Locate the cell with the specified text and output its (X, Y) center coordinate. 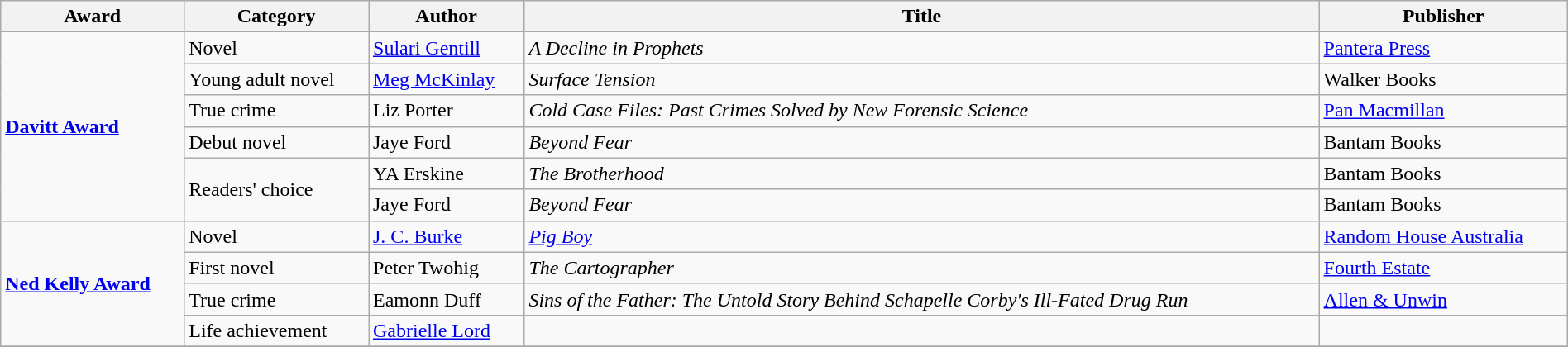
Sulari Gentill (447, 48)
Fourth Estate (1443, 268)
Pan Macmillan (1443, 111)
Allen & Unwin (1443, 299)
Ned Kelly Award (93, 283)
Debut novel (276, 142)
Cold Case Files: Past Crimes Solved by New Forensic Science (921, 111)
Category (276, 17)
Author (447, 17)
YA Erskine (447, 173)
The Brotherhood (921, 173)
Life achievement (276, 330)
Meg McKinlay (447, 79)
Eamonn Duff (447, 299)
The Cartographer (921, 268)
Pantera Press (1443, 48)
Publisher (1443, 17)
Peter Twohig (447, 268)
Davitt Award (93, 126)
Title (921, 17)
Sins of the Father: The Untold Story Behind Schapelle Corby's Ill-Fated Drug Run (921, 299)
Award (93, 17)
Surface Tension (921, 79)
A Decline in Prophets (921, 48)
Readers' choice (276, 189)
First novel (276, 268)
J. C. Burke (447, 236)
Walker Books (1443, 79)
Liz Porter (447, 111)
Pig Boy (921, 236)
Gabrielle Lord (447, 330)
Random House Australia (1443, 236)
Young adult novel (276, 79)
